Scan for the cell matching the given text and deliver its (x, y) coordinate at center. 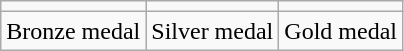
Silver medal (212, 31)
Bronze medal (74, 31)
Gold medal (341, 31)
